Identify which cell holds the provided text, then report its (x, y) central coordinate. 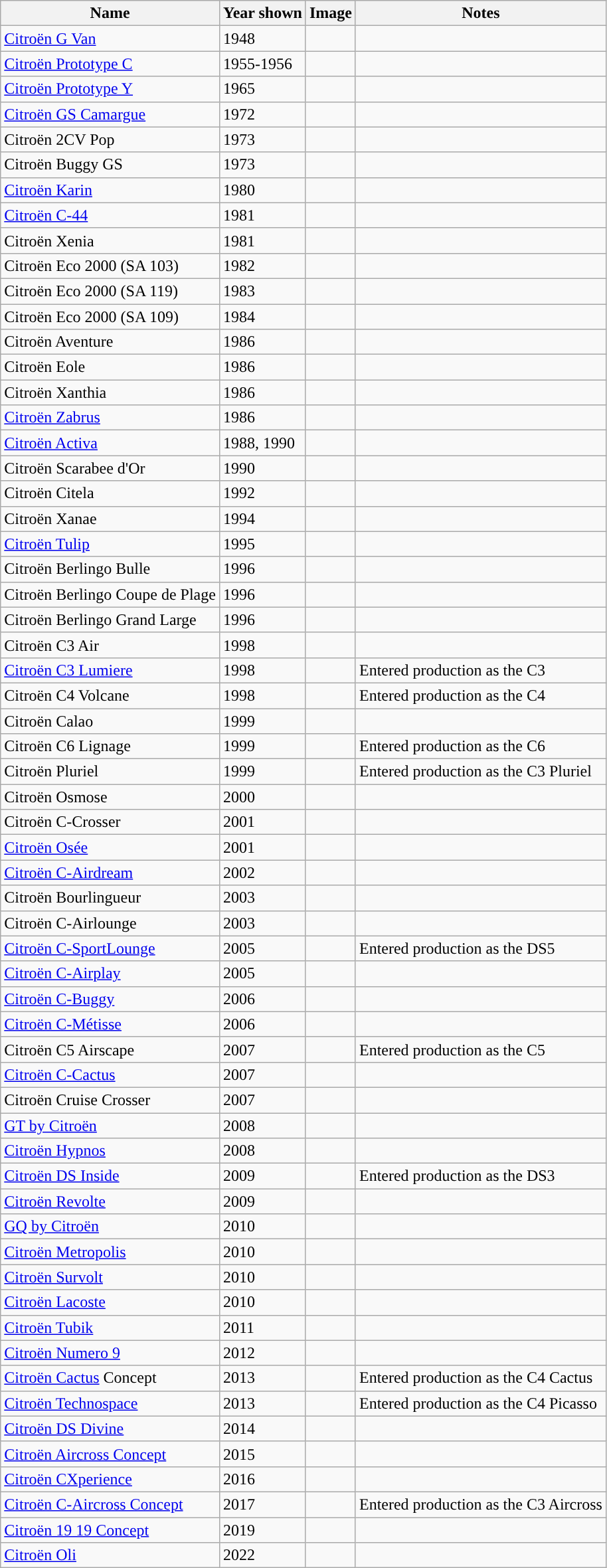
Image (331, 13)
Citroën C4 Volcane (110, 695)
Entered production as the C3 Pluriel (481, 772)
2012 (262, 1353)
Citroën C-Crosser (110, 822)
Citroën G Van (110, 39)
Citroën Osmose (110, 797)
2000 (262, 797)
Name (110, 13)
Citroën Berlingo Bulle (110, 569)
Citroën 2CV Pop (110, 139)
Citroën Tubik (110, 1328)
1988, 1990 (262, 443)
2011 (262, 1328)
Citroën C3 Lumiere (110, 670)
Entered production as the C4 (481, 695)
Entered production as the C4 Picasso (481, 1403)
Citroën Prototype C (110, 64)
1995 (262, 544)
Entered production as the DS5 (481, 948)
Citroën Citela (110, 493)
Citroën DS Divine (110, 1429)
Citroën Buggy GS (110, 165)
Citroën Hypnos (110, 1151)
Citroën DS Inside (110, 1176)
Citroën C-Aircross Concept (110, 1504)
1948 (262, 39)
Citroën Aventure (110, 342)
Notes (481, 13)
2016 (262, 1479)
Citroën Technospace (110, 1403)
Citroën C-Cactus (110, 1075)
Citroën GS Camargue (110, 114)
Citroën Pluriel (110, 772)
Citroën Cactus Concept (110, 1378)
Citroën Numero 9 (110, 1353)
Entered production as the C5 (481, 1049)
Entered production as the C6 (481, 746)
Citroën Berlingo Coupe de Plage (110, 594)
Citroën Revolte (110, 1201)
Citroën C5 Airscape (110, 1049)
2017 (262, 1504)
Citroën Eco 2000 (SA 103) (110, 266)
2019 (262, 1529)
1965 (262, 89)
Citroën Karin (110, 190)
Citroën Zabrus (110, 418)
Entered production as the C3 Aircross (481, 1504)
Citroën Berlingo Grand Large (110, 620)
Entered production as the DS3 (481, 1176)
Citroën C-Métisse (110, 1024)
1992 (262, 493)
Citroën Survolt (110, 1277)
Citroën C-Airdream (110, 873)
Citroën C6 Lignage (110, 746)
2002 (262, 873)
1955-1956 (262, 64)
Citroën Osée (110, 847)
1984 (262, 317)
Citroën Prototype Y (110, 89)
1982 (262, 266)
Citroën Activa (110, 443)
Citroën Eco 2000 (SA 109) (110, 317)
Citroën C-Airlounge (110, 923)
Citroën C3 Air (110, 645)
Citroën Eco 2000 (SA 119) (110, 291)
1972 (262, 114)
Citroën C-Buggy (110, 999)
GT by Citroën (110, 1126)
Citroën Xenia (110, 240)
Citroën Oli (110, 1555)
Citroën Xanae (110, 519)
GQ by Citroën (110, 1227)
Citroën Metropolis (110, 1252)
1994 (262, 519)
Entered production as the C4 Cactus (481, 1378)
Entered production as the C3 (481, 670)
Citroën Tulip (110, 544)
Citroën Aircross Concept (110, 1454)
Citroën CXperience (110, 1479)
Year shown (262, 13)
Citroën 19 19 Concept (110, 1529)
Citroën Cruise Crosser (110, 1100)
Citroën Xanthia (110, 392)
Citroën Lacoste (110, 1302)
2014 (262, 1429)
2015 (262, 1454)
1980 (262, 190)
Citroën Eole (110, 367)
1983 (262, 291)
Citroën C-SportLounge (110, 948)
Citroën Bourlingueur (110, 898)
2022 (262, 1555)
1990 (262, 468)
Citroën Scarabee d'Or (110, 468)
Citroën C-44 (110, 215)
Citroën C-Airplay (110, 974)
Citroën Calao (110, 721)
